Return the [x, y] coordinate for the center point of the cell that contains the specified text.  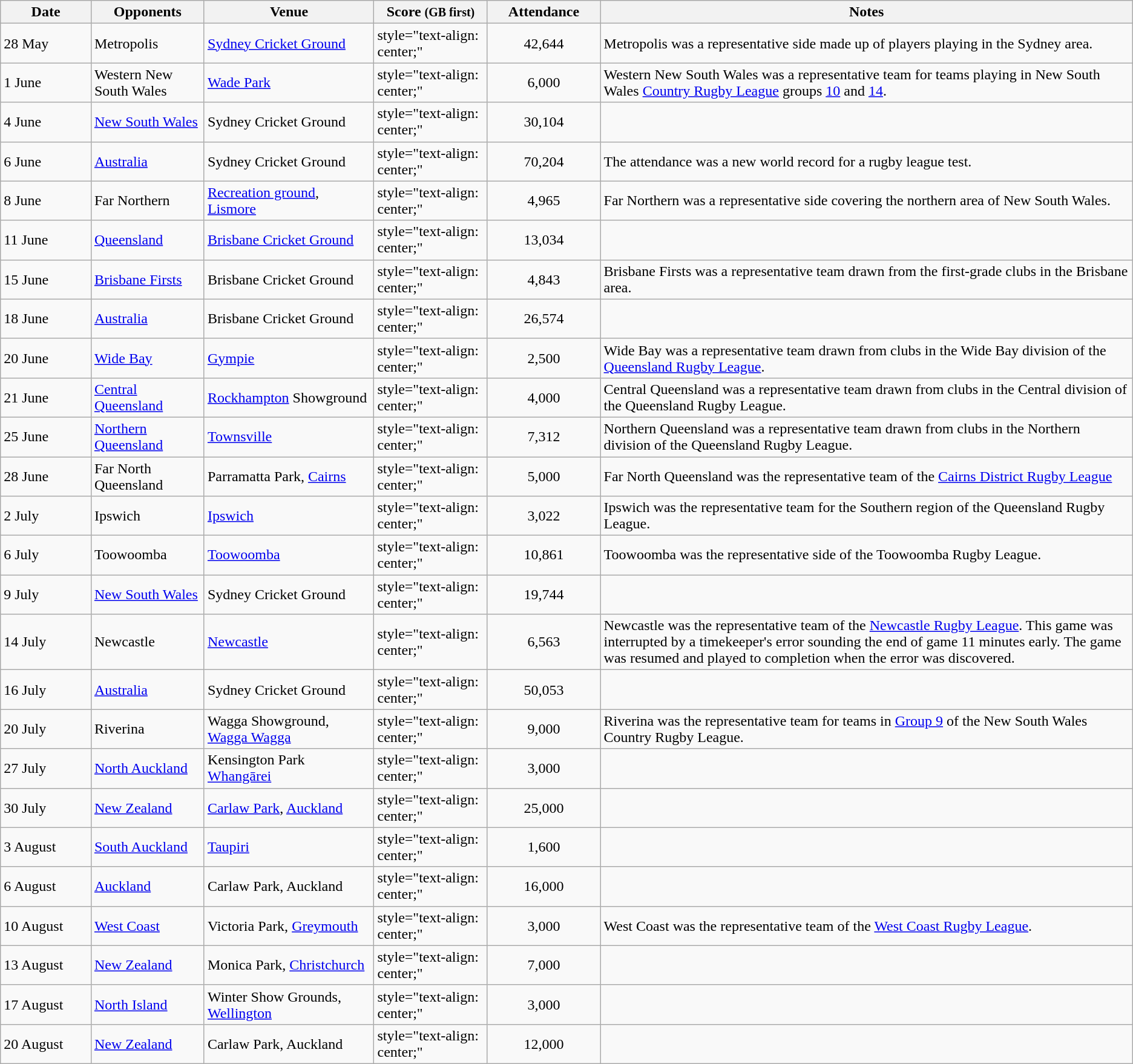
14 July [46, 642]
Riverina [148, 729]
1,600 [544, 847]
Opponents [148, 12]
42,644 [544, 44]
19,744 [544, 594]
Auckland [148, 886]
South Auckland [148, 847]
Queensland [148, 240]
21 June [46, 397]
Far North Queensland [148, 476]
Attendance [544, 12]
7,312 [544, 437]
Wide Bay was a representative team drawn from clubs in the Wide Bay division of the Queensland Rugby League. [867, 358]
Date [46, 12]
Notes [867, 12]
15 June [46, 280]
Far Northern was a representative side covering the northern area of New South Wales. [867, 201]
50,053 [544, 690]
Western New South Wales [148, 82]
20 July [46, 729]
12,000 [544, 1043]
Brisbane Firsts was a representative team drawn from the first-grade clubs in the Brisbane area. [867, 280]
Far Northern [148, 201]
26,574 [544, 318]
Wade Park [289, 82]
Rockhampton Showground [289, 397]
10,861 [544, 556]
Wagga Showground, Wagga Wagga [289, 729]
6 June [46, 161]
30,104 [544, 122]
4,000 [544, 397]
Monica Park, Christchurch [289, 965]
6 August [46, 886]
2,500 [544, 358]
North Auckland [148, 769]
Gympie [289, 358]
Recreation ground, Lismore [289, 201]
Victoria Park, Greymouth [289, 926]
4,965 [544, 201]
20 August [46, 1043]
1 June [46, 82]
Brisbane Firsts [148, 280]
Winter Show Grounds, Wellington [289, 1005]
Kensington Park Whangārei [289, 769]
The attendance was a new world record for a rugby league test. [867, 161]
Central Queensland was a representative team drawn from clubs in the Central division of the Queensland Rugby League. [867, 397]
Parramatta Park, Cairns [289, 476]
3,022 [544, 516]
4 June [46, 122]
8 June [46, 201]
6,563 [544, 642]
11 June [46, 240]
Far North Queensland was the representative team of the Cairns District Rugby League [867, 476]
4,843 [544, 280]
Townsville [289, 437]
6 July [46, 556]
Venue [289, 12]
Western New South Wales was a representative team for teams playing in New South Wales Country Rugby League groups 10 and 14. [867, 82]
13,034 [544, 240]
25,000 [544, 807]
2 July [46, 516]
Northern Queensland [148, 437]
Toowoomba was the representative side of the Toowoomba Rugby League. [867, 556]
25 June [46, 437]
Riverina was the representative team for teams in Group 9 of the New South Wales Country Rugby League. [867, 729]
13 August [46, 965]
North Island [148, 1005]
6,000 [544, 82]
70,204 [544, 161]
9 July [46, 594]
20 June [46, 358]
Wide Bay [148, 358]
9,000 [544, 729]
West Coast was the representative team of the West Coast Rugby League. [867, 926]
30 July [46, 807]
Score (GB first) [431, 12]
27 July [46, 769]
5,000 [544, 476]
7,000 [544, 965]
17 August [46, 1005]
West Coast [148, 926]
Ipswich was the representative team for the Southern region of the Queensland Rugby League. [867, 516]
16,000 [544, 886]
3 August [46, 847]
Metropolis was a representative side made up of players playing in the Sydney area. [867, 44]
28 May [46, 44]
Metropolis [148, 44]
28 June [46, 476]
Taupiri [289, 847]
10 August [46, 926]
Central Queensland [148, 397]
16 July [46, 690]
18 June [46, 318]
Northern Queensland was a representative team drawn from clubs in the Northern division of the Queensland Rugby League. [867, 437]
